Identify which cell holds the provided text, then report its [X, Y] central coordinate. 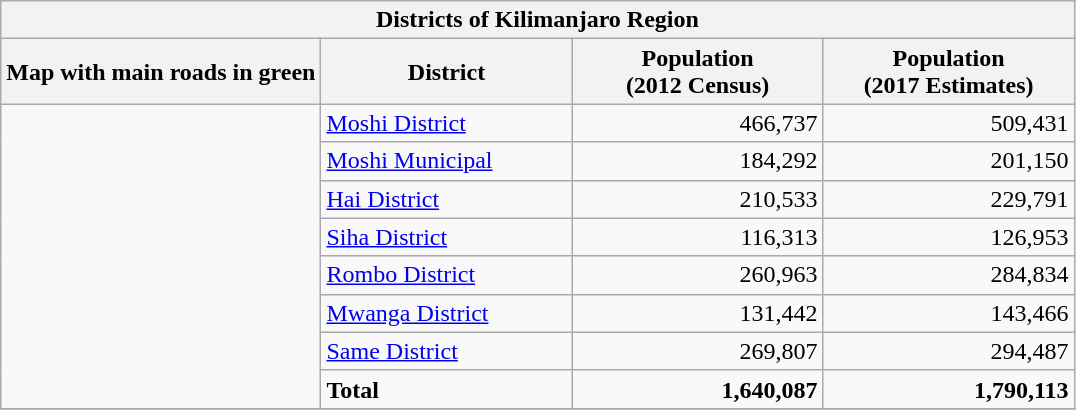
229,791 [948, 199]
Total [446, 389]
Siha District [446, 237]
Districts of Kilimanjaro Region [538, 20]
184,292 [698, 161]
294,487 [948, 351]
Population(2012 Census) [698, 72]
260,963 [698, 275]
Rombo District [446, 275]
126,953 [948, 237]
1,790,113 [948, 389]
201,150 [948, 161]
269,807 [698, 351]
Map with main roads in green [161, 72]
Same District [446, 351]
District [446, 72]
Moshi Municipal [446, 161]
Mwanga District [446, 313]
116,313 [698, 237]
509,431 [948, 123]
131,442 [698, 313]
1,640,087 [698, 389]
210,533 [698, 199]
466,737 [698, 123]
Moshi District [446, 123]
Hai District [446, 199]
143,466 [948, 313]
284,834 [948, 275]
Population(2017 Estimates) [948, 72]
